From the cell containing the given text, extract its center point as [x, y] coordinate. 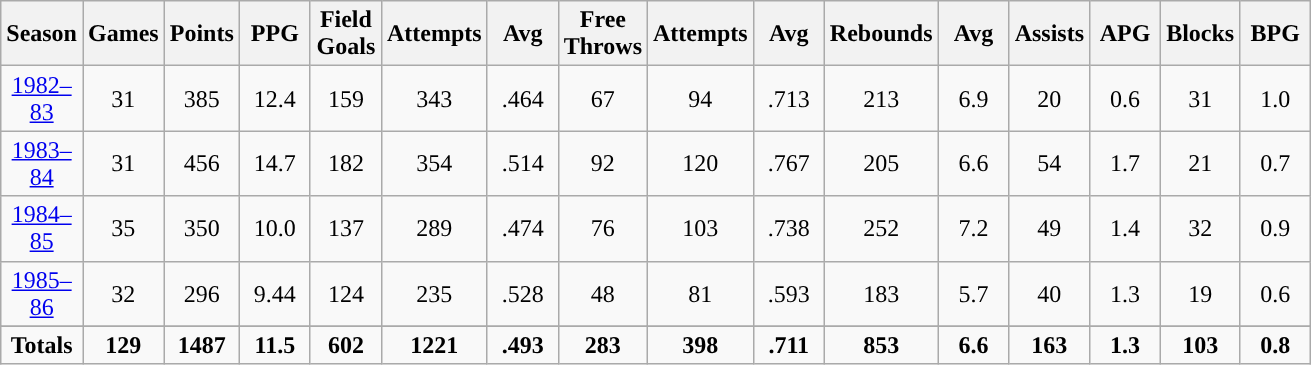
235 [434, 294]
1221 [434, 345]
343 [434, 98]
11.5 [274, 345]
205 [881, 164]
20 [1049, 98]
.474 [522, 228]
.464 [522, 98]
Games [123, 34]
385 [202, 98]
67 [602, 98]
14.7 [274, 164]
40 [1049, 294]
398 [701, 345]
Totals [42, 345]
35 [123, 228]
.514 [522, 164]
Season [42, 34]
137 [346, 228]
853 [881, 345]
BPG [1276, 34]
49 [1049, 228]
Field Goals [346, 34]
1982–83 [42, 98]
350 [202, 228]
.767 [788, 164]
Assists [1049, 34]
213 [881, 98]
252 [881, 228]
296 [202, 294]
.711 [788, 345]
9.44 [274, 294]
283 [602, 345]
.528 [522, 294]
1.4 [1126, 228]
7.2 [974, 228]
.593 [788, 294]
94 [701, 98]
1983–84 [42, 164]
289 [434, 228]
129 [123, 345]
19 [1200, 294]
182 [346, 164]
456 [202, 164]
1487 [202, 345]
.738 [788, 228]
10.0 [274, 228]
Rebounds [881, 34]
Points [202, 34]
1.0 [1276, 98]
54 [1049, 164]
12.4 [274, 98]
1985–86 [42, 294]
48 [602, 294]
163 [1049, 345]
1.7 [1126, 164]
0.9 [1276, 228]
92 [602, 164]
.493 [522, 345]
76 [602, 228]
120 [701, 164]
APG [1126, 34]
0.8 [1276, 345]
183 [881, 294]
Blocks [1200, 34]
21 [1200, 164]
.713 [788, 98]
PPG [274, 34]
Free Throws [602, 34]
124 [346, 294]
159 [346, 98]
6.9 [974, 98]
602 [346, 345]
1984–85 [42, 228]
81 [701, 294]
0.7 [1276, 164]
354 [434, 164]
5.7 [974, 294]
